Extract the (X, Y) coordinate from the center of the cell holding the provided text.  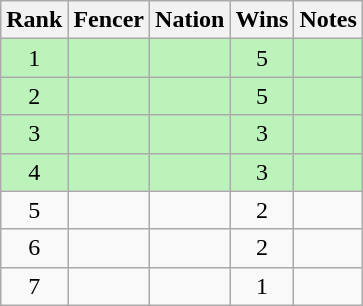
Notes (328, 20)
7 (34, 286)
4 (34, 172)
Fencer (109, 20)
Wins (262, 20)
6 (34, 248)
Nation (190, 20)
Rank (34, 20)
